Extract the [X, Y] coordinate from the center of the cell holding the provided text.  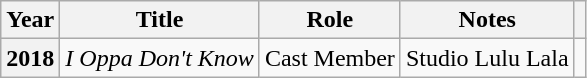
Studio Lulu Lala [487, 58]
Title [160, 20]
Year [30, 20]
2018 [30, 58]
Notes [487, 20]
I Oppa Don't Know [160, 58]
Role [330, 20]
Cast Member [330, 58]
